Capture the cell that displays the provided text and extract its (X, Y) central coordinate. 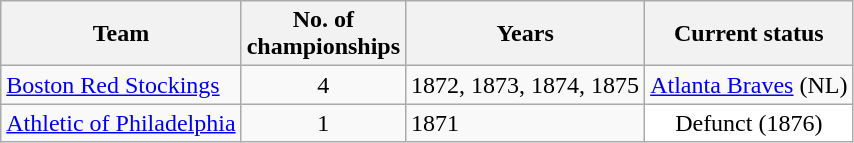
4 (323, 85)
1871 (526, 123)
Team (121, 34)
Defunct (1876) (749, 123)
1872, 1873, 1874, 1875 (526, 85)
Athletic of Philadelphia (121, 123)
Current status (749, 34)
1 (323, 123)
Boston Red Stockings (121, 85)
Atlanta Braves (NL) (749, 85)
No. of championships (323, 34)
Years (526, 34)
